Identify which cell holds the provided text, then report its [X, Y] central coordinate. 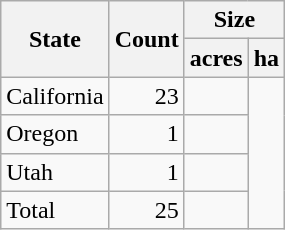
Total [55, 210]
State [55, 39]
23 [146, 96]
ha [266, 58]
25 [146, 210]
California [55, 96]
Oregon [55, 134]
acres [216, 58]
Size [234, 20]
Count [146, 39]
Utah [55, 172]
